Locate the cell with the specified text and output its (x, y) center coordinate. 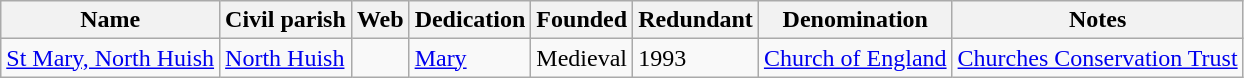
North Huish (286, 58)
St Mary, North Huish (110, 58)
Civil parish (286, 20)
Name (110, 20)
Denomination (855, 20)
Redundant (696, 20)
Web (380, 20)
1993 (696, 58)
Medieval (582, 58)
Church of England (855, 58)
Notes (1098, 20)
Mary (470, 58)
Dedication (470, 20)
Churches Conservation Trust (1098, 58)
Founded (582, 20)
